Identify which cell holds the provided text, then report its (X, Y) central coordinate. 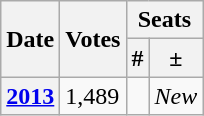
Votes (93, 39)
Seats (164, 20)
Date (30, 39)
New (176, 96)
1,489 (93, 96)
2013 (30, 96)
# (138, 58)
± (176, 58)
